Output the [x, y] coordinate of the center of the cell containing the given text.  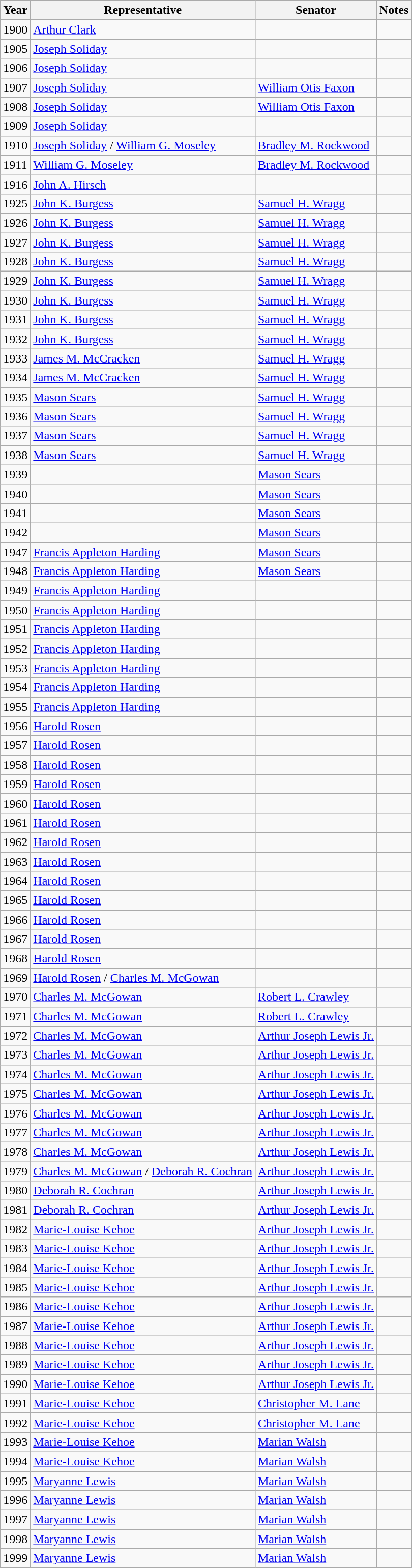
1992 [15, 1423]
1963 [15, 862]
1949 [15, 591]
1928 [15, 262]
1977 [15, 1132]
1995 [15, 1481]
1964 [15, 881]
1960 [15, 803]
1952 [15, 649]
1926 [15, 223]
1979 [15, 1171]
1998 [15, 1539]
1969 [15, 978]
1961 [15, 823]
William G. Moseley [143, 165]
1930 [15, 300]
Harold Rosen / Charles M. McGowan [143, 978]
1933 [15, 358]
1908 [15, 107]
1947 [15, 552]
1986 [15, 1307]
1968 [15, 958]
1950 [15, 610]
Joseph Soliday / William G. Moseley [143, 145]
1967 [15, 939]
1970 [15, 997]
1988 [15, 1345]
Charles M. McGowan / Deborah R. Cochran [143, 1171]
1900 [15, 29]
1941 [15, 513]
1938 [15, 455]
1935 [15, 397]
1994 [15, 1461]
1911 [15, 165]
1954 [15, 687]
1942 [15, 532]
1940 [15, 494]
1956 [15, 726]
1978 [15, 1152]
1980 [15, 1191]
1981 [15, 1210]
1909 [15, 126]
1927 [15, 243]
1972 [15, 1036]
1971 [15, 1016]
1989 [15, 1365]
1958 [15, 765]
1905 [15, 49]
1959 [15, 784]
1997 [15, 1520]
Notes [394, 10]
1951 [15, 629]
1990 [15, 1384]
1984 [15, 1268]
1957 [15, 745]
1991 [15, 1403]
1962 [15, 842]
1985 [15, 1287]
1982 [15, 1229]
1936 [15, 416]
1925 [15, 203]
1966 [15, 920]
1929 [15, 281]
1948 [15, 571]
1934 [15, 378]
Representative [143, 10]
1975 [15, 1094]
1993 [15, 1442]
1910 [15, 145]
1973 [15, 1055]
1987 [15, 1326]
1939 [15, 474]
1999 [15, 1558]
1996 [15, 1500]
1906 [15, 68]
1916 [15, 184]
1953 [15, 668]
1983 [15, 1249]
1931 [15, 320]
John A. Hirsch [143, 184]
1907 [15, 87]
Arthur Clark [143, 29]
Year [15, 10]
Senator [315, 10]
1974 [15, 1074]
1955 [15, 707]
1965 [15, 900]
1932 [15, 339]
1937 [15, 436]
1976 [15, 1113]
